Determine the [X, Y] coordinate at the center of the cell enclosing the given text.  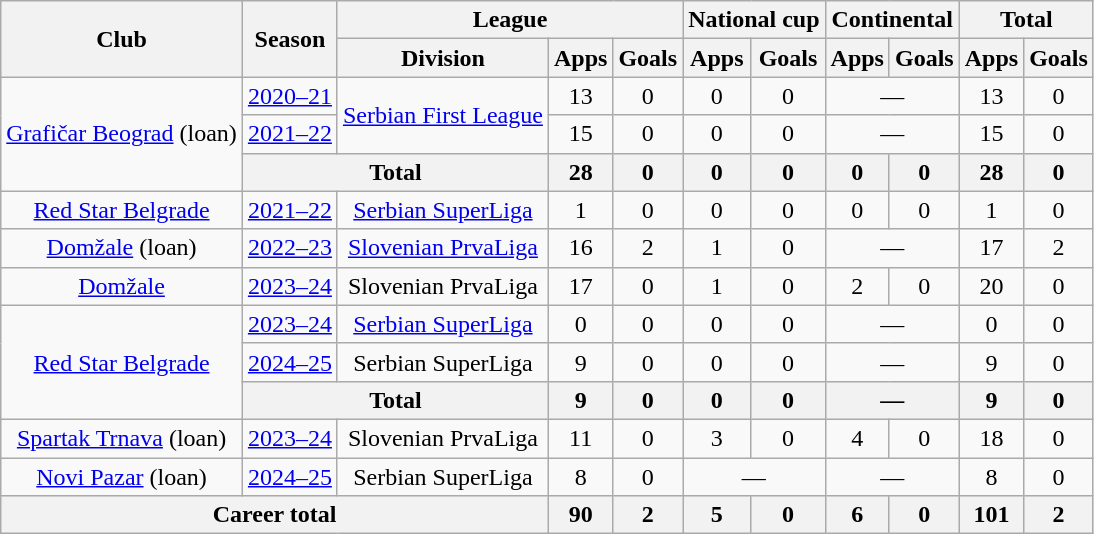
National cup [754, 20]
101 [991, 515]
Novi Pazar (loan) [122, 477]
Domžale [122, 286]
6 [857, 515]
11 [580, 438]
Continental [892, 20]
Division [442, 58]
16 [580, 248]
League [510, 20]
2022–23 [290, 248]
Season [290, 39]
3 [717, 438]
Serbian First League [442, 115]
Domžale (loan) [122, 248]
Career total [275, 515]
Club [122, 39]
20 [991, 286]
4 [857, 438]
Spartak Trnava (loan) [122, 438]
2020–21 [290, 96]
90 [580, 515]
Grafičar Beograd (loan) [122, 134]
5 [717, 515]
18 [991, 438]
